Return (X, Y) of the center of cell containing provided text 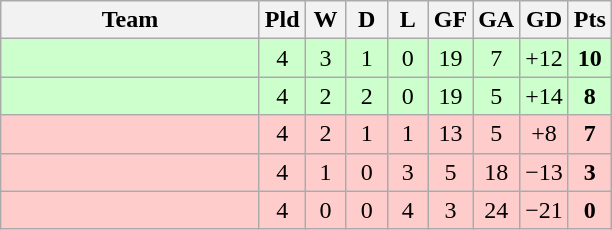
Pld (282, 20)
D (366, 20)
GF (450, 20)
18 (496, 172)
24 (496, 210)
13 (450, 134)
GA (496, 20)
GD (544, 20)
W (326, 20)
−21 (544, 210)
+8 (544, 134)
Pts (590, 20)
L (408, 20)
+12 (544, 58)
Team (130, 20)
−13 (544, 172)
+14 (544, 96)
10 (590, 58)
8 (590, 96)
